Provide the [x, y] coordinate of the cell's center where the given text is located.  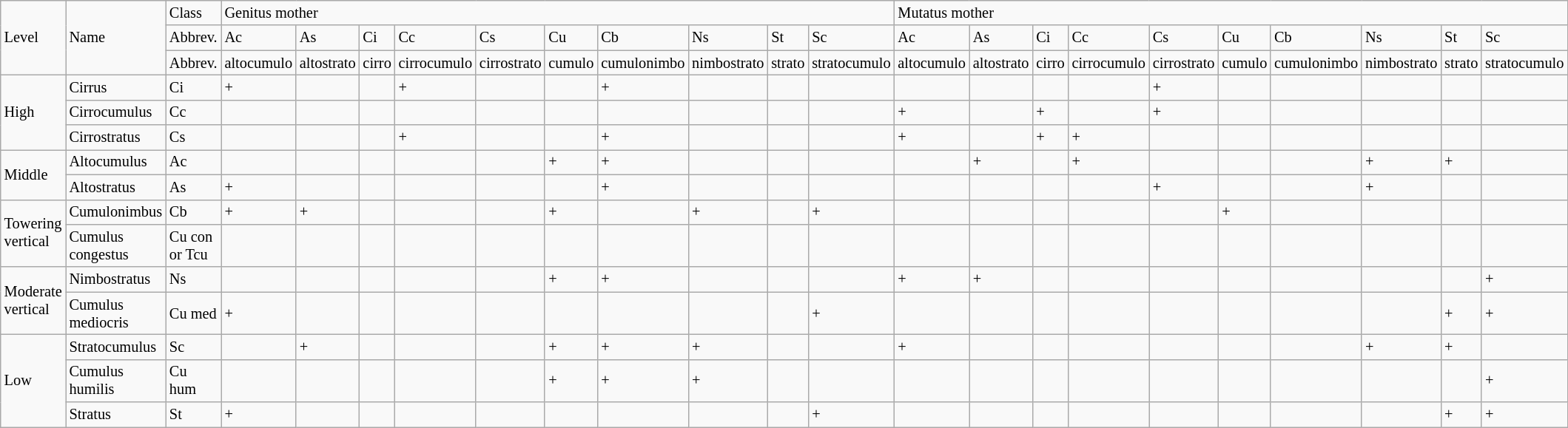
Cu con or Tcu [194, 245]
Altostratus [115, 187]
Middle [33, 174]
Cirrus [115, 87]
Cumuluscongestus [115, 245]
Class [194, 13]
Genitus mother [558, 13]
Cumulonimbus [115, 212]
Toweringvertical [33, 234]
Stratocumulus [115, 347]
Stratus [115, 415]
Nimbostratus [115, 279]
Cumulushumilis [115, 381]
Low [33, 380]
Cu hum [194, 381]
Altocumulus [115, 162]
Cirrostratus [115, 137]
Cu med [194, 313]
Name [115, 37]
Moderatevertical [33, 300]
Mutatus mother [1231, 13]
Cirrocumulus [115, 112]
Cumulusmediocris [115, 313]
High [33, 112]
Level [33, 37]
